Output the [x, y] coordinate of the center of the cell containing the given text.  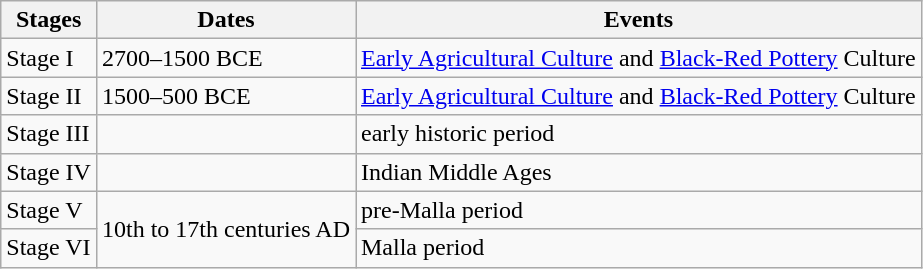
Stages [49, 20]
2700–1500 BCE [226, 58]
10th to 17th centuries AD [226, 229]
Stage V [49, 210]
Stage IV [49, 172]
Indian Middle Ages [639, 172]
early historic period [639, 134]
Stage I [49, 58]
Dates [226, 20]
Stage II [49, 96]
Stage VI [49, 248]
Events [639, 20]
pre-Malla period [639, 210]
Malla period [639, 248]
1500–500 BCE [226, 96]
Stage III [49, 134]
